Output the (X, Y) coordinate of the center of the cell containing the given text.  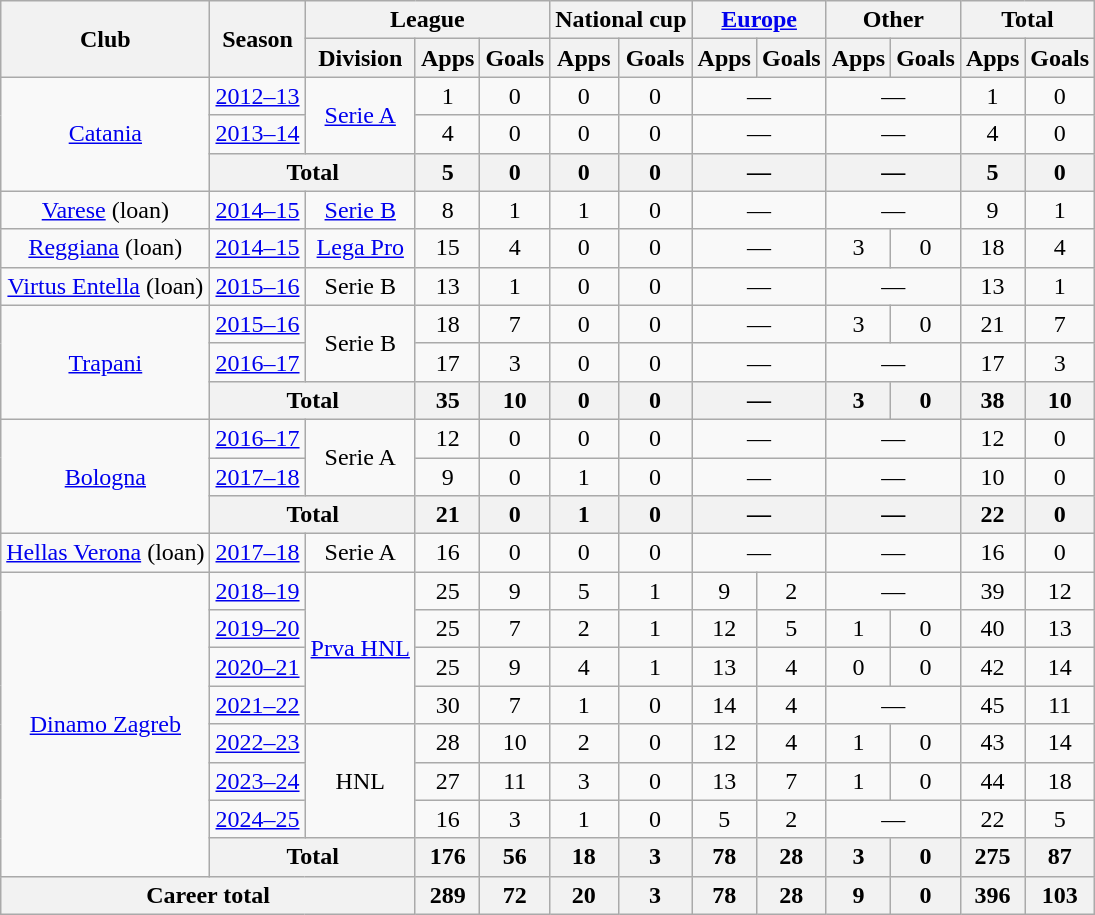
Varese (loan) (106, 210)
15 (447, 248)
Lega Pro (360, 248)
30 (447, 705)
League (428, 20)
Bologna (106, 476)
42 (992, 667)
Career total (208, 895)
2024–25 (258, 819)
44 (992, 781)
396 (992, 895)
87 (1060, 857)
Dinamo Zagreb (106, 724)
2012–13 (258, 96)
2020–21 (258, 667)
2022–23 (258, 743)
38 (992, 400)
Trapani (106, 362)
45 (992, 705)
8 (447, 210)
2019–20 (258, 629)
39 (992, 591)
National cup (621, 20)
2023–24 (258, 781)
103 (1060, 895)
Virtus Entella (loan) (106, 286)
275 (992, 857)
Season (258, 39)
Division (360, 58)
40 (992, 629)
Hellas Verona (loan) (106, 553)
HNL (360, 781)
Club (106, 39)
Other (893, 20)
56 (515, 857)
43 (992, 743)
Europe (759, 20)
35 (447, 400)
2013–14 (258, 134)
289 (447, 895)
72 (515, 895)
Prva HNL (360, 648)
Reggiana (loan) (106, 248)
20 (584, 895)
27 (447, 781)
2021–22 (258, 705)
Catania (106, 134)
2018–19 (258, 591)
176 (447, 857)
